From the cell containing the given text, extract its center point as (X, Y) coordinate. 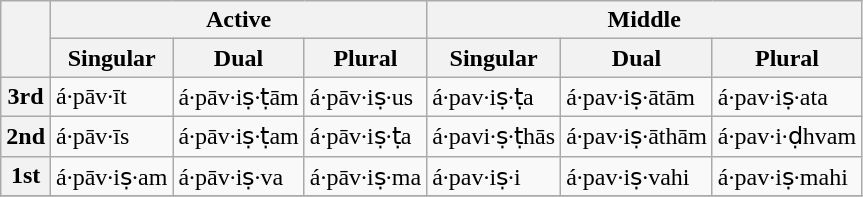
á·pav·i·ḍhvam (786, 136)
á·pāv·iṣ·ṭām (238, 97)
á·pav·iṣ·ātām (637, 97)
Active (239, 20)
2nd (26, 136)
á·pāv·iṣ·va (238, 176)
á·pavi·ṣ·ṭhās (494, 136)
á·pāv·iṣ·ṭam (238, 136)
á·pav·iṣ·mahi (786, 176)
á·pāv·īs (112, 136)
á·pav·iṣ·ṭa (494, 97)
á·pav·iṣ·āthām (637, 136)
á·pāv·iṣ·ṭa (365, 136)
á·pāv·iṣ·us (365, 97)
1st (26, 176)
á·pāv·iṣ·am (112, 176)
á·pāv·iṣ·ma (365, 176)
Middle (644, 20)
á·pav·iṣ·vahi (637, 176)
3rd (26, 97)
á·pav·iṣ·i (494, 176)
á·pav·iṣ·ata (786, 97)
á·pāv·īt (112, 97)
